Determine the [X, Y] coordinate at the center of the cell enclosing the given text.  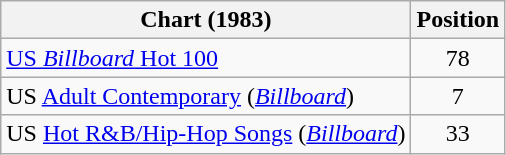
78 [458, 58]
US Billboard Hot 100 [206, 58]
US Hot R&B/Hip-Hop Songs (Billboard) [206, 134]
Chart (1983) [206, 20]
33 [458, 134]
Position [458, 20]
US Adult Contemporary (Billboard) [206, 96]
7 [458, 96]
